Detect which cell encompasses the target text, then output its (x, y) center coordinate. 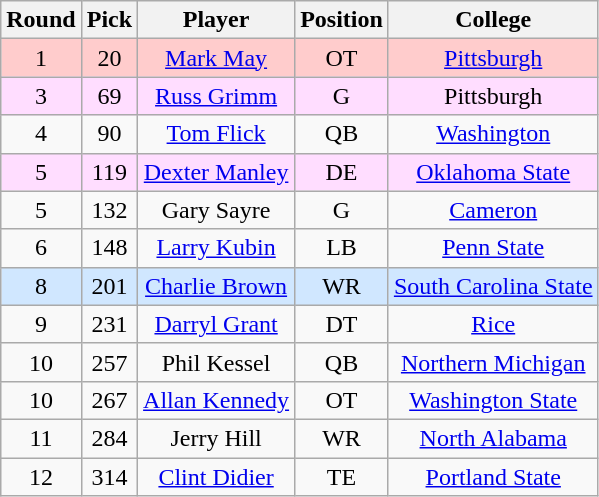
284 (109, 438)
8 (41, 286)
Mark May (216, 58)
Russ Grimm (216, 96)
Washington (493, 134)
Tom Flick (216, 134)
Allan Kennedy (216, 400)
Gary Sayre (216, 210)
12 (41, 477)
DE (342, 172)
LB (342, 248)
Oklahoma State (493, 172)
Portland State (493, 477)
132 (109, 210)
314 (109, 477)
Clint Didier (216, 477)
TE (342, 477)
Charlie Brown (216, 286)
90 (109, 134)
Cameron (493, 210)
Larry Kubin (216, 248)
Position (342, 20)
267 (109, 400)
Phil Kessel (216, 362)
College (493, 20)
Northern Michigan (493, 362)
148 (109, 248)
3 (41, 96)
Round (41, 20)
Dexter Manley (216, 172)
DT (342, 324)
9 (41, 324)
201 (109, 286)
4 (41, 134)
119 (109, 172)
69 (109, 96)
Washington State (493, 400)
11 (41, 438)
Rice (493, 324)
North Alabama (493, 438)
257 (109, 362)
231 (109, 324)
20 (109, 58)
Darryl Grant (216, 324)
Pick (109, 20)
1 (41, 58)
Penn State (493, 248)
6 (41, 248)
South Carolina State (493, 286)
Player (216, 20)
Jerry Hill (216, 438)
